Output the (x, y) coordinate of the center of the cell containing the given text.  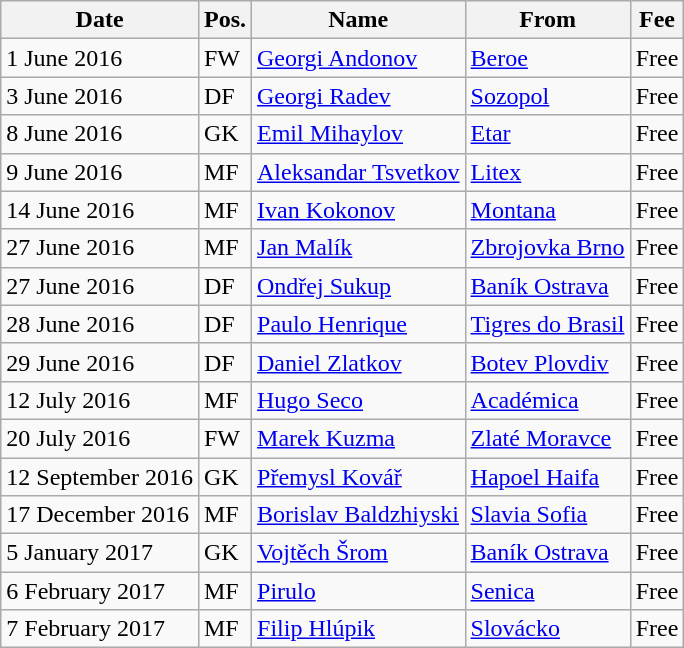
12 September 2016 (100, 477)
Emil Mihaylov (359, 134)
Hapoel Haifa (548, 477)
Tigres do Brasil (548, 324)
Ivan Kokonov (359, 210)
Slavia Sofia (548, 515)
28 June 2016 (100, 324)
Montana (548, 210)
1 June 2016 (100, 58)
Georgi Andonov (359, 58)
Date (100, 20)
From (548, 20)
Zlaté Moravce (548, 438)
Daniel Zlatkov (359, 362)
6 February 2017 (100, 591)
Litex (548, 172)
9 June 2016 (100, 172)
Přemysl Kovář (359, 477)
20 July 2016 (100, 438)
Slovácko (548, 629)
Académica (548, 400)
Name (359, 20)
Etar (548, 134)
17 December 2016 (100, 515)
Filip Hlúpik (359, 629)
Fee (657, 20)
Pirulo (359, 591)
3 June 2016 (100, 96)
Aleksandar Tsvetkov (359, 172)
5 January 2017 (100, 553)
8 June 2016 (100, 134)
Botev Plovdiv (548, 362)
Pos. (224, 20)
Zbrojovka Brno (548, 248)
Beroe (548, 58)
Vojtěch Šrom (359, 553)
Hugo Seco (359, 400)
Jan Malík (359, 248)
Paulo Henrique (359, 324)
Georgi Radev (359, 96)
Sozopol (548, 96)
12 July 2016 (100, 400)
7 February 2017 (100, 629)
29 June 2016 (100, 362)
Senica (548, 591)
Marek Kuzma (359, 438)
Ondřej Sukup (359, 286)
Borislav Baldzhiyski (359, 515)
14 June 2016 (100, 210)
